Find where the given text appears and provide that cell's center as [x, y] coordinate. 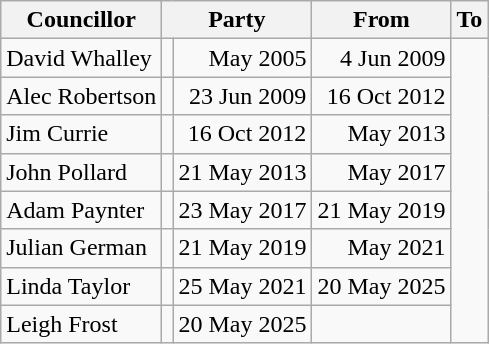
David Whalley [82, 58]
May 2005 [242, 58]
Leigh Frost [82, 324]
25 May 2021 [242, 286]
Julian German [82, 248]
Jim Currie [82, 134]
23 May 2017 [242, 210]
May 2013 [382, 134]
Party [237, 20]
Adam Paynter [82, 210]
21 May 2013 [242, 172]
Alec Robertson [82, 96]
May 2021 [382, 248]
To [470, 20]
May 2017 [382, 172]
4 Jun 2009 [382, 58]
23 Jun 2009 [242, 96]
John Pollard [82, 172]
From [382, 20]
Councillor [82, 20]
Linda Taylor [82, 286]
